Pinpoint the cell where the given text exists, returning its [x, y] midpoint coordinate. 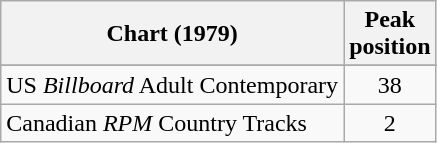
Canadian RPM Country Tracks [172, 123]
Peakposition [390, 34]
2 [390, 123]
Chart (1979) [172, 34]
38 [390, 85]
US Billboard Adult Contemporary [172, 85]
